Detect which cell encompasses the target text, then output its (x, y) center coordinate. 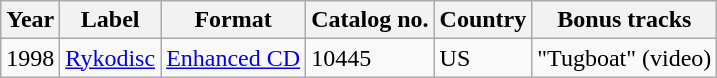
Country (483, 20)
Rykodisc (110, 58)
Bonus tracks (624, 20)
US (483, 58)
Year (30, 20)
"Tugboat" (video) (624, 58)
Enhanced CD (234, 58)
1998 (30, 58)
Label (110, 20)
Format (234, 20)
Catalog no. (370, 20)
10445 (370, 58)
